Search for the cell housing the specified text and yield its (X, Y) center coordinate. 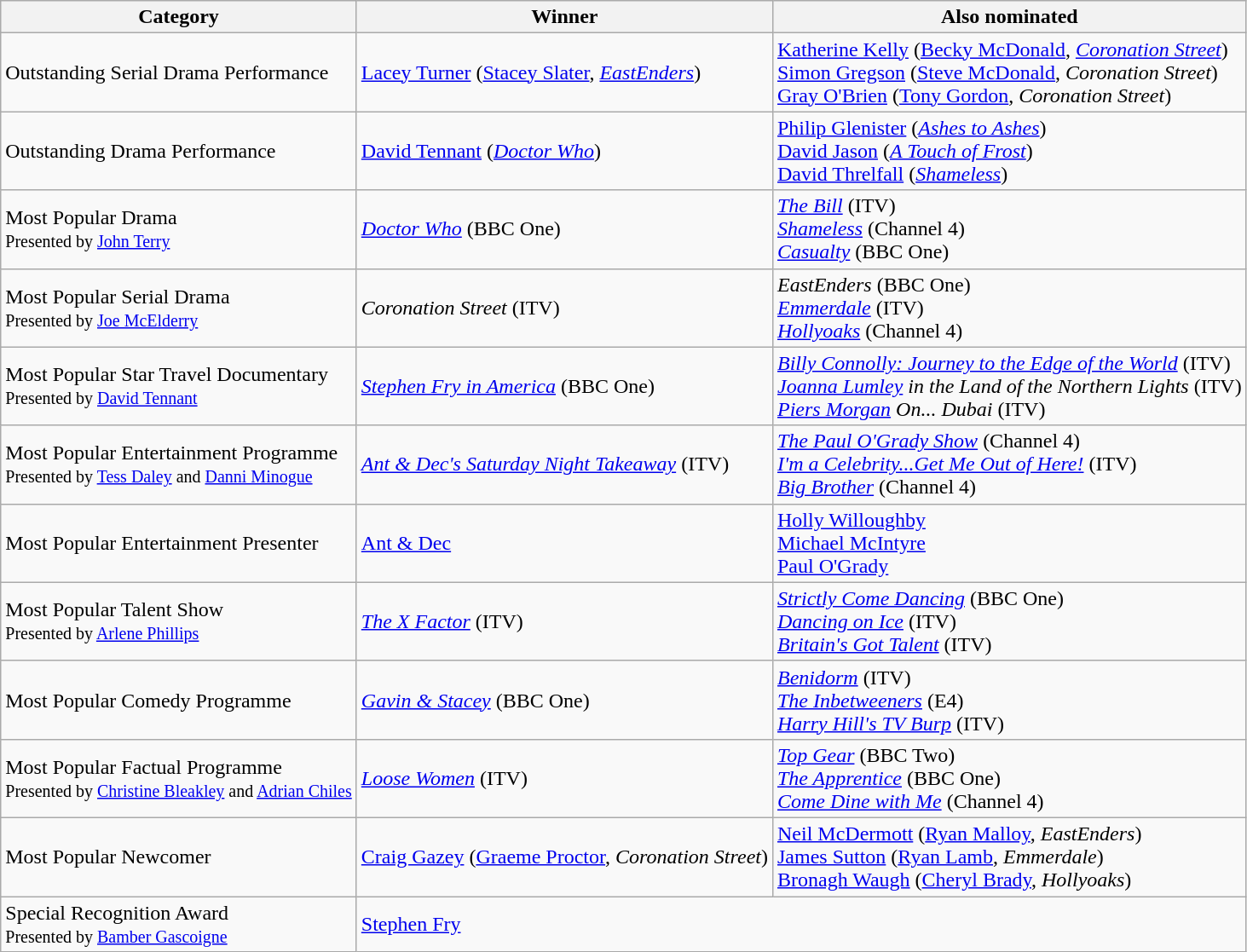
Doctor Who (BBC One) (564, 229)
Outstanding Serial Drama Performance (179, 72)
Most Popular Comedy Programme (179, 700)
Neil McDermott (Ryan Malloy, EastEnders)James Sutton (Ryan Lamb, Emmerdale)Bronagh Waugh (Cheryl Brady, Hollyoaks) (1009, 857)
Benidorm (ITV)The Inbetweeners (E4)Harry Hill's TV Burp (ITV) (1009, 700)
Philip Glenister (Ashes to Ashes)David Jason (A Touch of Frost)David Threlfall (Shameless) (1009, 151)
Ant & Dec's Saturday Night Takeaway (ITV) (564, 464)
Most Popular Serial DramaPresented by Joe McElderry (179, 308)
Billy Connolly: Journey to the Edge of the World (ITV)Joanna Lumley in the Land of the Northern Lights (ITV)Piers Morgan On... Dubai (ITV) (1009, 386)
Strictly Come Dancing (BBC One)Dancing on Ice (ITV)Britain's Got Talent (ITV) (1009, 621)
Katherine Kelly (Becky McDonald, Coronation Street)Simon Gregson (Steve McDonald, Coronation Street)Gray O'Brien (Tony Gordon, Coronation Street) (1009, 72)
Top Gear (BBC Two)The Apprentice (BBC One)Come Dine with Me (Channel 4) (1009, 778)
The Bill (ITV)Shameless (Channel 4)Casualty (BBC One) (1009, 229)
Also nominated (1009, 17)
Most Popular Newcomer (179, 857)
Winner (564, 17)
Stephen Fry (801, 924)
Coronation Street (ITV) (564, 308)
Most Popular Factual ProgrammePresented by Christine Bleakley and Adrian Chiles (179, 778)
EastEnders (BBC One)Emmerdale (ITV)Hollyoaks (Channel 4) (1009, 308)
Craig Gazey (Graeme Proctor, Coronation Street) (564, 857)
Most Popular Talent ShowPresented by Arlene Phillips (179, 621)
Most Popular Entertainment ProgrammePresented by Tess Daley and Danni Minogue (179, 464)
Lacey Turner (Stacey Slater, EastEnders) (564, 72)
Holly WilloughbyMichael McIntyrePaul O'Grady (1009, 543)
Ant & Dec (564, 543)
David Tennant (Doctor Who) (564, 151)
Most Popular Entertainment Presenter (179, 543)
Category (179, 17)
Most Popular Star Travel DocumentaryPresented by David Tennant (179, 386)
Gavin & Stacey (BBC One) (564, 700)
Special Recognition AwardPresented by Bamber Gascoigne (179, 924)
Outstanding Drama Performance (179, 151)
The X Factor (ITV) (564, 621)
The Paul O'Grady Show (Channel 4)I'm a Celebrity...Get Me Out of Here! (ITV)Big Brother (Channel 4) (1009, 464)
Loose Women (ITV) (564, 778)
Stephen Fry in America (BBC One) (564, 386)
Most Popular DramaPresented by John Terry (179, 229)
